Locate the cell with the specified text and output its (X, Y) center coordinate. 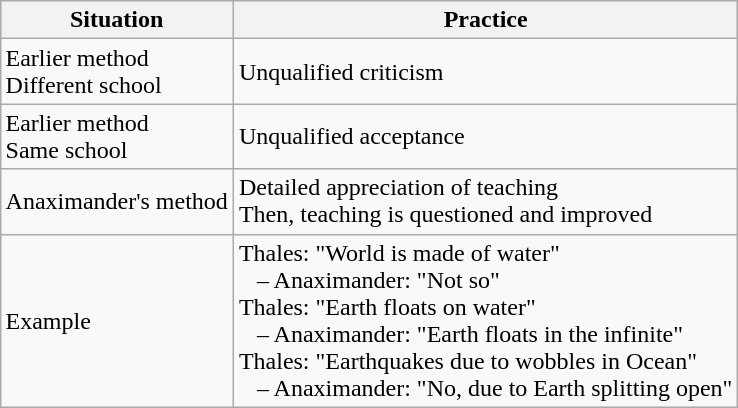
Earlier methodDifferent school (116, 72)
Unqualified acceptance (486, 136)
Situation (116, 20)
Earlier methodSame school (116, 136)
Anaximander's method (116, 202)
Practice (486, 20)
Detailed appreciation of teachingThen, teaching is questioned and improved (486, 202)
Example (116, 320)
Unqualified criticism (486, 72)
